Locate the cell with the specified text and output its (X, Y) center coordinate. 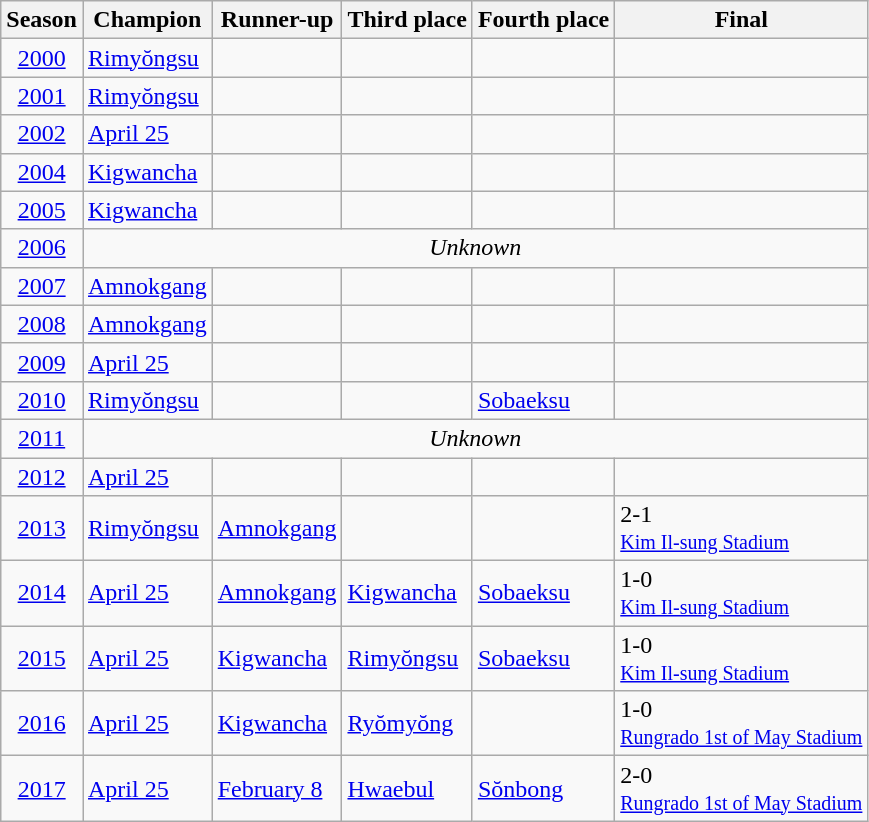
2000 (42, 58)
2007 (42, 286)
Third place (407, 20)
2004 (42, 172)
Season (42, 20)
Sŏnbong (543, 788)
2-1Kim Il-sung Stadium (742, 528)
2015 (42, 658)
2011 (42, 438)
Runner-up (277, 20)
2012 (42, 477)
February 8 (277, 788)
2-0Rungrado 1st of May Stadium (742, 788)
2008 (42, 324)
2016 (42, 724)
Ryŏmyŏng (407, 724)
Hwaebul (407, 788)
Fourth place (543, 20)
2014 (42, 594)
2005 (42, 210)
2001 (42, 96)
2009 (42, 362)
Final (742, 20)
Champion (147, 20)
2013 (42, 528)
2017 (42, 788)
2002 (42, 134)
2006 (42, 248)
1-0Rungrado 1st of May Stadium (742, 724)
2010 (42, 400)
